Pinpoint the cell where the given text exists, returning its [x, y] midpoint coordinate. 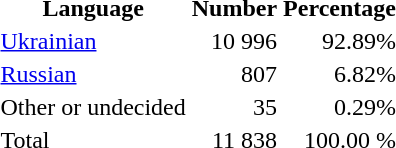
10 996 [234, 41]
35 [234, 107]
807 [234, 74]
